For the text-containing cell, return its midpoint in (X, Y) coordinate format. 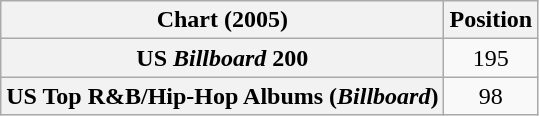
195 (491, 58)
98 (491, 96)
US Billboard 200 (222, 58)
Position (491, 20)
Chart (2005) (222, 20)
US Top R&B/Hip-Hop Albums (Billboard) (222, 96)
